From the cell containing the given text, extract its center point as [X, Y] coordinate. 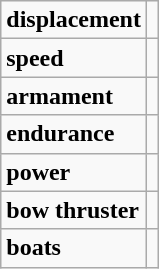
endurance [74, 134]
displacement [74, 20]
boats [74, 248]
speed [74, 58]
power [74, 172]
bow thruster [74, 210]
armament [74, 96]
